Return the [x, y] coordinate for the center point of the cell that contains the specified text.  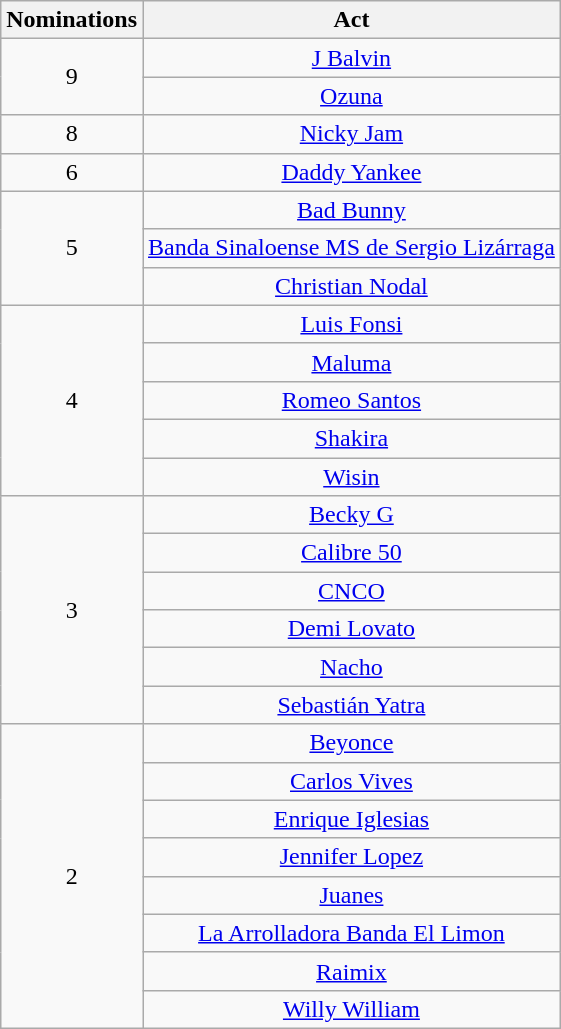
Banda Sinaloense MS de Sergio Lizárraga [351, 248]
J Balvin [351, 58]
6 [72, 172]
4 [72, 400]
Wisin [351, 477]
Shakira [351, 438]
Ozuna [351, 96]
5 [72, 248]
Enrique Iglesias [351, 819]
Juanes [351, 895]
Luis Fonsi [351, 324]
Maluma [351, 362]
Jennifer Lopez [351, 857]
Romeo Santos [351, 400]
Nicky Jam [351, 134]
2 [72, 876]
Calibre 50 [351, 553]
Demi Lovato [351, 629]
Nominations [72, 20]
Willy William [351, 1009]
Becky G [351, 515]
Act [351, 20]
Raimix [351, 971]
Bad Bunny [351, 210]
Carlos Vives [351, 781]
La Arrolladora Banda El Limon [351, 933]
8 [72, 134]
Christian Nodal [351, 286]
CNCO [351, 591]
Daddy Yankee [351, 172]
3 [72, 610]
Nacho [351, 667]
Beyonce [351, 743]
Sebastián Yatra [351, 705]
9 [72, 77]
